Output the [X, Y] coordinate of the center of the cell containing the given text.  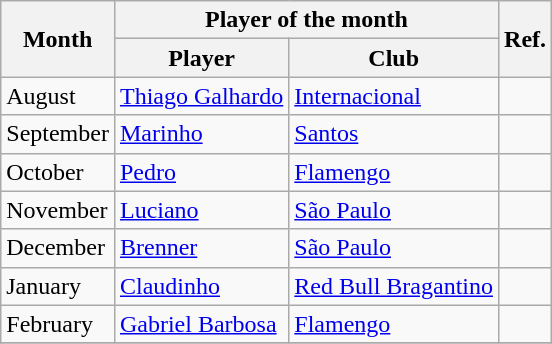
September [58, 134]
Santos [394, 134]
Month [58, 39]
Club [394, 58]
Ref. [526, 39]
Brenner [201, 248]
Red Bull Bragantino [394, 286]
Marinho [201, 134]
Gabriel Barbosa [201, 324]
October [58, 172]
Pedro [201, 172]
November [58, 210]
Player of the month [306, 20]
December [58, 248]
Thiago Galhardo [201, 96]
Luciano [201, 210]
January [58, 286]
Claudinho [201, 286]
February [58, 324]
Player [201, 58]
Internacional [394, 96]
August [58, 96]
